Return [X, Y] of the center of cell containing provided text 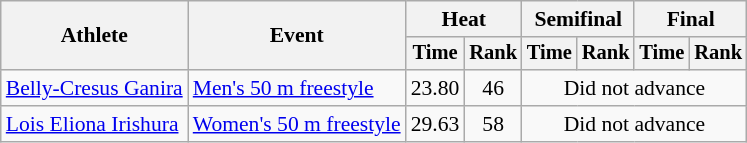
46 [493, 88]
Athlete [94, 36]
58 [493, 124]
Women's 50 m freestyle [297, 124]
Lois Eliona Irishura [94, 124]
Heat [464, 19]
Event [297, 36]
Semifinal [578, 19]
23.80 [436, 88]
Belly-Cresus Ganira [94, 88]
29.63 [436, 124]
Men's 50 m freestyle [297, 88]
Final [690, 19]
